Detect which cell encompasses the target text, then output its [X, Y] center coordinate. 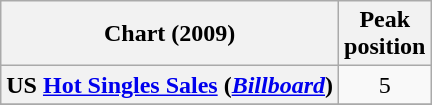
Chart (2009) [170, 34]
Peak position [385, 34]
5 [385, 85]
US Hot Singles Sales (Billboard) [170, 85]
